Return the [X, Y] coordinate for the center point of the cell that contains the specified text.  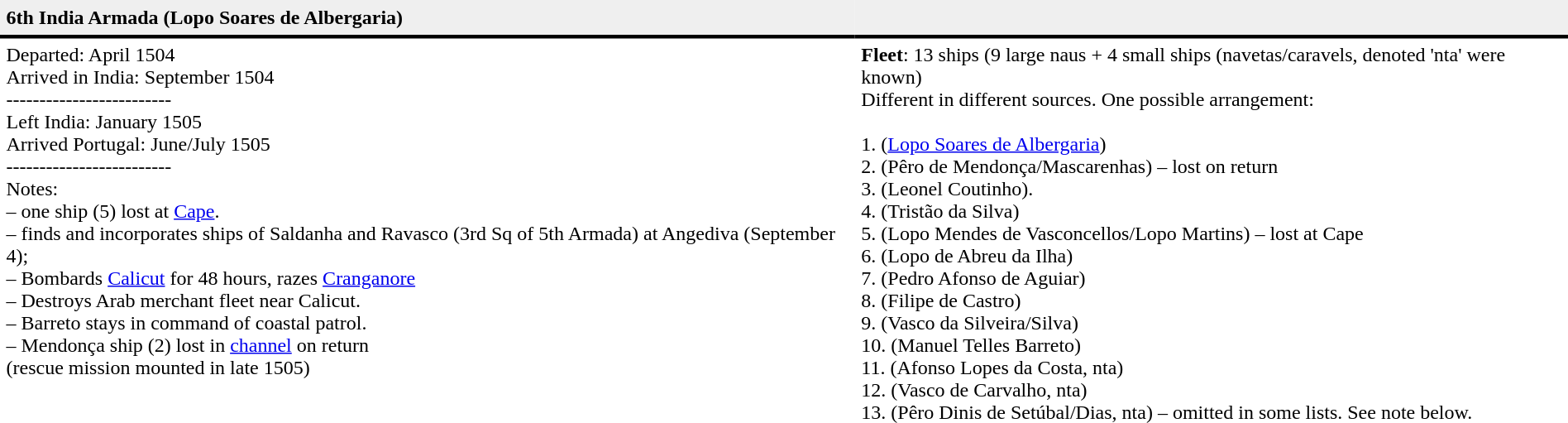
6th India Armada (Lopo Soares de Albergaria) [428, 18]
